Pinpoint the cell where the given text exists, returning its [X, Y] midpoint coordinate. 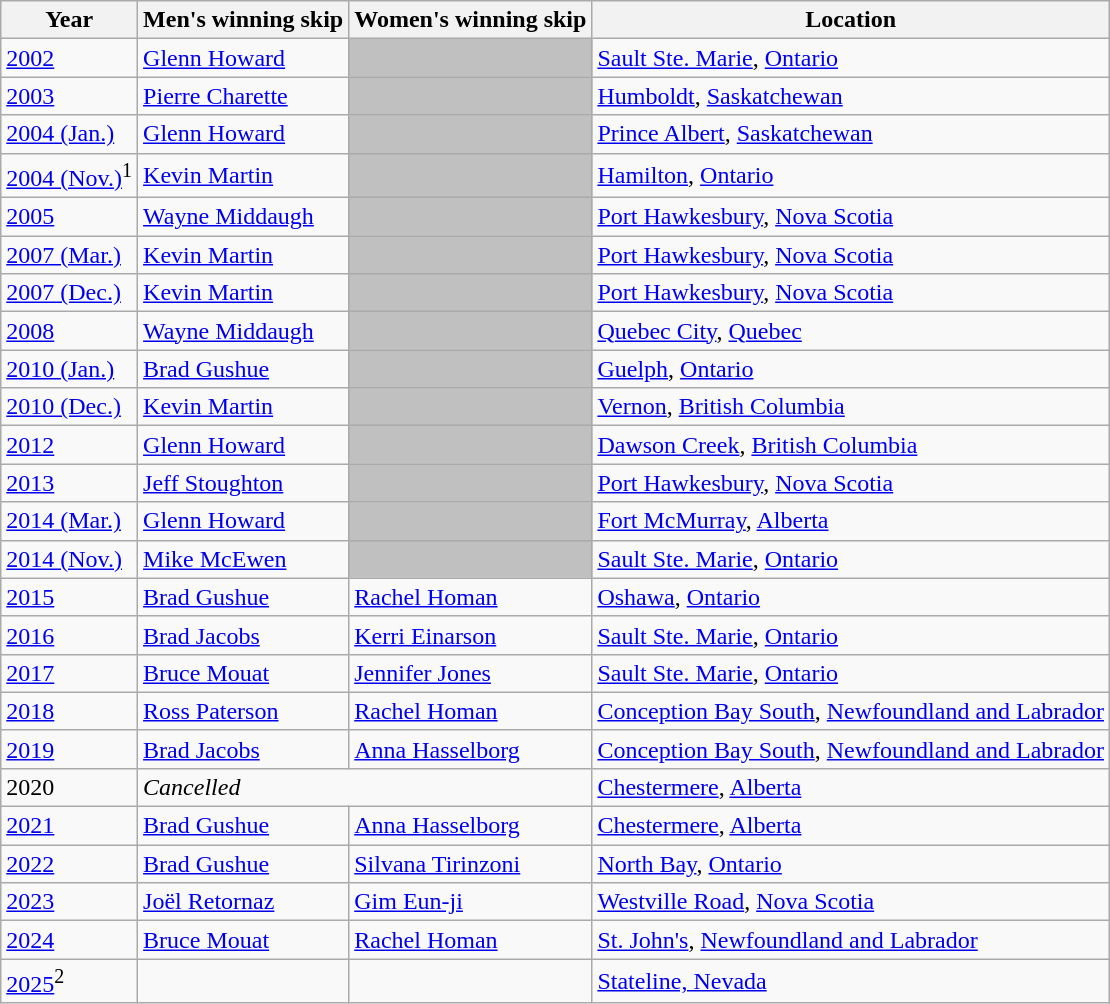
North Bay, Ontario [851, 864]
Pierre Charette [244, 96]
Oshawa, Ontario [851, 597]
2020 [70, 787]
Fort McMurray, Alberta [851, 521]
2015 [70, 597]
2014 (Mar.) [70, 521]
2024 [70, 940]
Silvana Tirinzoni [470, 864]
2018 [70, 711]
Location [851, 20]
2012 [70, 445]
Cancelled [365, 787]
Men's winning skip [244, 20]
2010 (Dec.) [70, 407]
2013 [70, 483]
2004 (Jan.) [70, 134]
Joël Retornaz [244, 902]
20252 [70, 982]
Jeff Stoughton [244, 483]
2021 [70, 826]
Hamilton, Ontario [851, 176]
Jennifer Jones [470, 673]
2014 (Nov.) [70, 559]
Vernon, British Columbia [851, 407]
Stateline, Nevada [851, 982]
Ross Paterson [244, 711]
Prince Albert, Saskatchewan [851, 134]
2010 (Jan.) [70, 369]
Westville Road, Nova Scotia [851, 902]
2017 [70, 673]
2019 [70, 749]
Humboldt, Saskatchewan [851, 96]
Dawson Creek, British Columbia [851, 445]
2007 (Mar.) [70, 255]
Year [70, 20]
2016 [70, 635]
2004 (Nov.)1 [70, 176]
2008 [70, 331]
2003 [70, 96]
Guelph, Ontario [851, 369]
2007 (Dec.) [70, 293]
St. John's, Newfoundland and Labrador [851, 940]
Kerri Einarson [470, 635]
Women's winning skip [470, 20]
2023 [70, 902]
Mike McEwen [244, 559]
2022 [70, 864]
2002 [70, 58]
2005 [70, 217]
Quebec City, Quebec [851, 331]
Gim Eun-ji [470, 902]
